For the text-containing cell, return its midpoint in [X, Y] coordinate format. 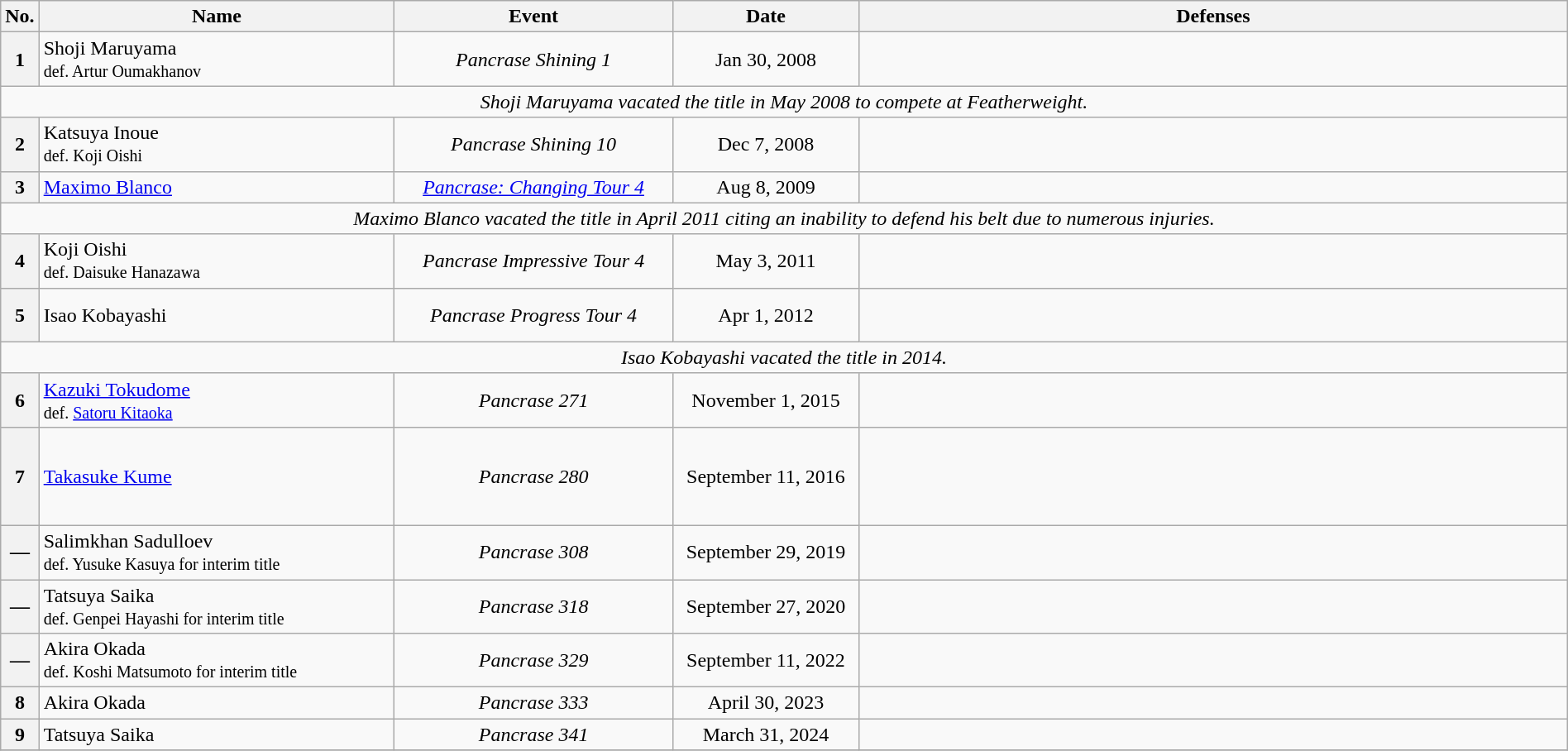
Maximo Blanco [217, 187]
Takasuke Kume [217, 476]
Tatsuya Saika [217, 734]
Pancrase 329 [534, 660]
2 [20, 144]
Pancrase Progress Tour 4 [534, 314]
1 [20, 60]
Pancrase 341 [534, 734]
Kazuki Tokudome def. Satoru Kitaoka [217, 400]
3 [20, 187]
Shoji Maruyama vacated the title in May 2008 to compete at Featherweight. [784, 102]
Koji Oishidef. Daisuke Hanazawa [217, 261]
Apr 1, 2012 [766, 314]
Pancrase: Changing Tour 4 [534, 187]
No. [20, 17]
November 1, 2015 [766, 400]
April 30, 2023 [766, 703]
Aug 8, 2009 [766, 187]
Date [766, 17]
Tatsuya Saikadef. Genpei Hayashi for interim title [217, 605]
8 [20, 703]
May 3, 2011 [766, 261]
September 11, 2016 [766, 476]
9 [20, 734]
Pancrase 318 [534, 605]
6 [20, 400]
March 31, 2024 [766, 734]
5 [20, 314]
September 27, 2020 [766, 605]
Akira Okada [217, 703]
Event [534, 17]
September 29, 2019 [766, 552]
Pancrase 308 [534, 552]
Pancrase 333 [534, 703]
4 [20, 261]
Name [217, 17]
Salimkhan Sadulloevdef. Yusuke Kasuya for interim title [217, 552]
Dec 7, 2008 [766, 144]
Pancrase Shining 1 [534, 60]
Jan 30, 2008 [766, 60]
Pancrase Impressive Tour 4 [534, 261]
Katsuya Inouedef. Koji Oishi [217, 144]
Pancrase 280 [534, 476]
Isao Kobayashi vacated the title in 2014. [784, 357]
Defenses [1214, 17]
Pancrase 271 [534, 400]
Akira Okadadef. Koshi Matsumoto for interim title [217, 660]
Pancrase Shining 10 [534, 144]
Isao Kobayashi [217, 314]
Maximo Blanco vacated the title in April 2011 citing an inability to defend his belt due to numerous injuries. [784, 218]
7 [20, 476]
September 11, 2022 [766, 660]
Shoji Maruyamadef. Artur Oumakhanov [217, 60]
